Find where the given text appears and provide that cell's center as [x, y] coordinate. 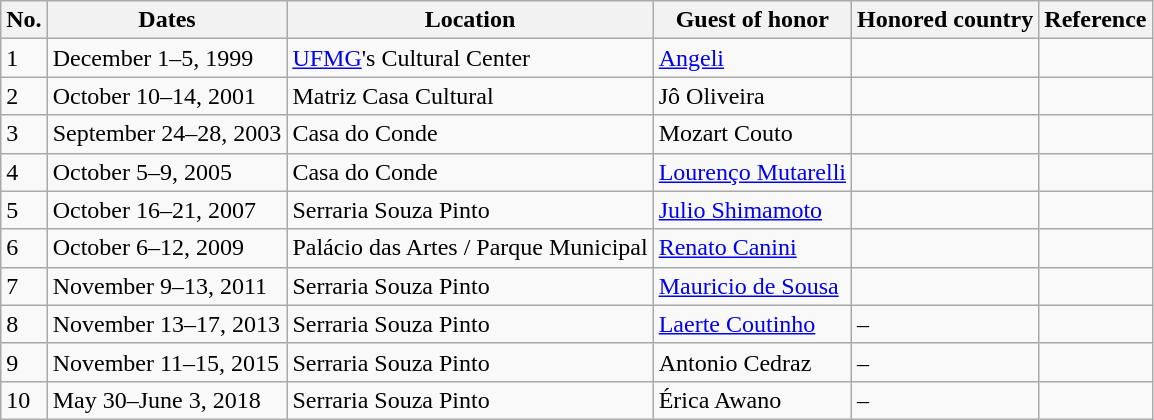
7 [24, 286]
8 [24, 324]
1 [24, 58]
Mauricio de Sousa [752, 286]
No. [24, 20]
Laerte Coutinho [752, 324]
4 [24, 172]
Érica Awano [752, 400]
October 5–9, 2005 [167, 172]
October 16–21, 2007 [167, 210]
Jô Oliveira [752, 96]
Renato Canini [752, 248]
UFMG's Cultural Center [470, 58]
Lourenço Mutarelli [752, 172]
Guest of honor [752, 20]
Angeli [752, 58]
Matriz Casa Cultural [470, 96]
October 6–12, 2009 [167, 248]
Julio Shimamoto [752, 210]
2 [24, 96]
Honored country [946, 20]
Antonio Cedraz [752, 362]
6 [24, 248]
November 13–17, 2013 [167, 324]
September 24–28, 2003 [167, 134]
Location [470, 20]
Dates [167, 20]
December 1–5, 1999 [167, 58]
May 30–June 3, 2018 [167, 400]
Mozart Couto [752, 134]
5 [24, 210]
9 [24, 362]
October 10–14, 2001 [167, 96]
November 9–13, 2011 [167, 286]
Reference [1096, 20]
3 [24, 134]
November 11–15, 2015 [167, 362]
Palácio das Artes / Parque Municipal [470, 248]
10 [24, 400]
